Output the [x, y] coordinate of the center of the cell containing the given text.  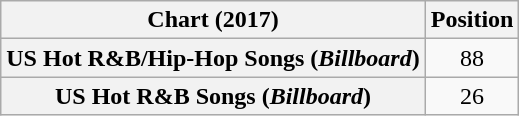
US Hot R&B Songs (Billboard) [213, 96]
26 [472, 96]
88 [472, 58]
Chart (2017) [213, 20]
US Hot R&B/Hip-Hop Songs (Billboard) [213, 58]
Position [472, 20]
